Capture the cell that displays the provided text and extract its (X, Y) central coordinate. 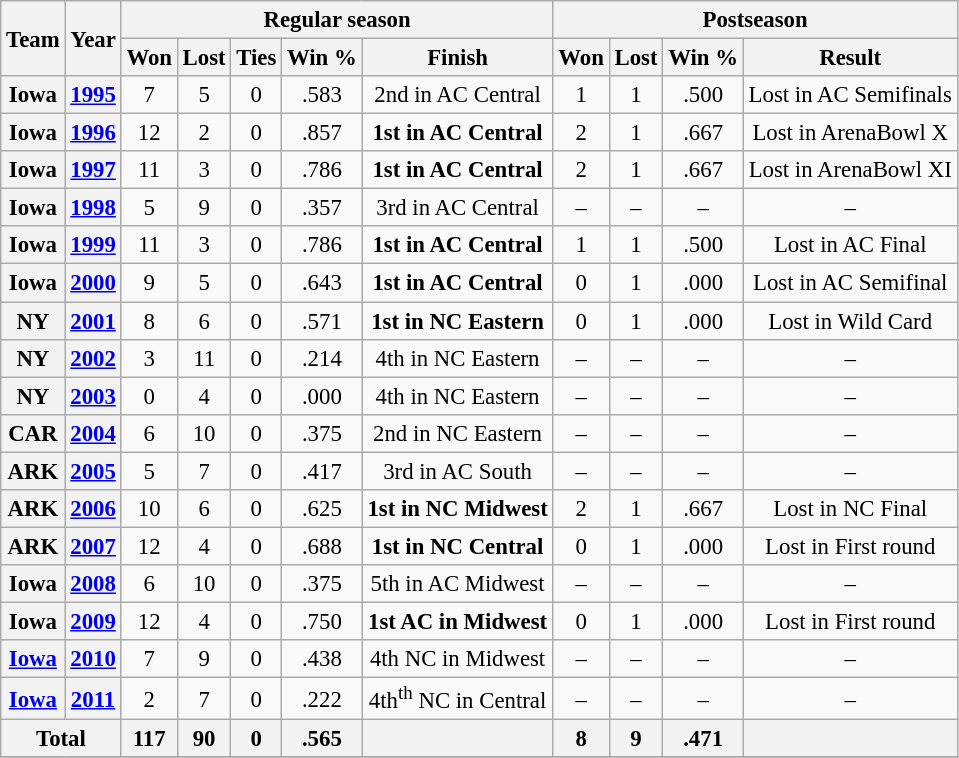
.688 (322, 546)
2nd in AC Central (458, 95)
1st in NC Central (458, 546)
.357 (322, 208)
1st in NC Eastern (458, 321)
.222 (322, 699)
.417 (322, 471)
117 (149, 739)
Lost in AC Semifinals (850, 95)
1997 (93, 170)
Regular season (337, 20)
.471 (703, 739)
1st in NC Midwest (458, 509)
1st AC in Midwest (458, 621)
.625 (322, 509)
Postseason (755, 20)
2010 (93, 659)
.571 (322, 321)
4th NC in Midwest (458, 659)
1995 (93, 95)
2009 (93, 621)
1999 (93, 245)
2007 (93, 546)
2nd in NC Eastern (458, 433)
2002 (93, 358)
Lost in AC Final (850, 245)
.750 (322, 621)
.565 (322, 739)
1998 (93, 208)
4thth NC in Central (458, 699)
2004 (93, 433)
1996 (93, 133)
Ties (256, 58)
2003 (93, 396)
3rd in AC Central (458, 208)
2000 (93, 283)
Lost in ArenaBowl X (850, 133)
2008 (93, 584)
Team (33, 38)
.857 (322, 133)
Lost in NC Final (850, 509)
.583 (322, 95)
.643 (322, 283)
2001 (93, 321)
3rd in AC South (458, 471)
Result (850, 58)
Lost in Wild Card (850, 321)
5th in AC Midwest (458, 584)
Year (93, 38)
90 (204, 739)
Lost in AC Semifinal (850, 283)
Finish (458, 58)
2005 (93, 471)
2006 (93, 509)
.438 (322, 659)
CAR (33, 433)
2011 (93, 699)
.214 (322, 358)
Lost in ArenaBowl XI (850, 170)
Total (61, 739)
